Determine the [X, Y] coordinate at the center of the cell enclosing the given text.  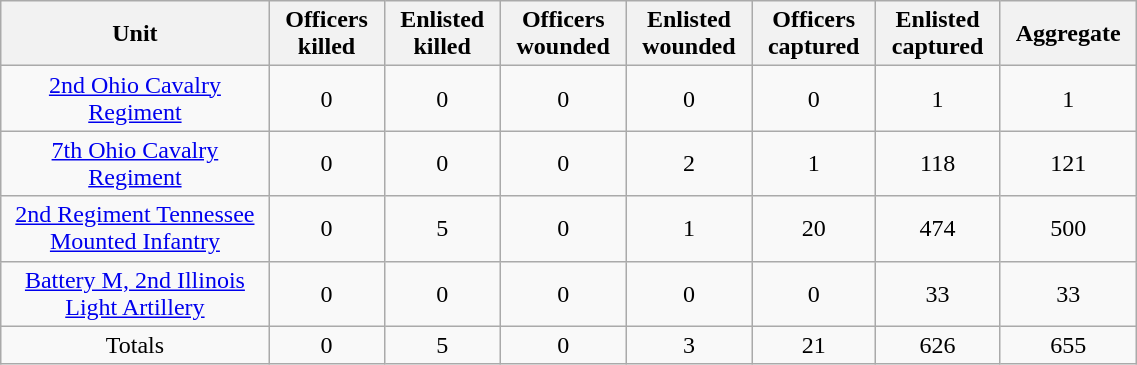
20 [814, 228]
3 [689, 345]
Enlisted killed [442, 34]
121 [1068, 164]
Unit [135, 34]
655 [1068, 345]
7th Ohio Cavalry Regiment [135, 164]
Officers captured [814, 34]
21 [814, 345]
500 [1068, 228]
474 [938, 228]
2nd Ohio Cavalry Regiment [135, 98]
Aggregate [1068, 34]
Officers killed [326, 34]
118 [938, 164]
Officers wounded [563, 34]
Enlisted wounded [689, 34]
Battery M, 2nd Illinois Light Artillery [135, 294]
2nd Regiment Tennessee Mounted Infantry [135, 228]
626 [938, 345]
Enlisted captured [938, 34]
2 [689, 164]
Totals [135, 345]
